Capture the cell that displays the provided text and extract its (X, Y) central coordinate. 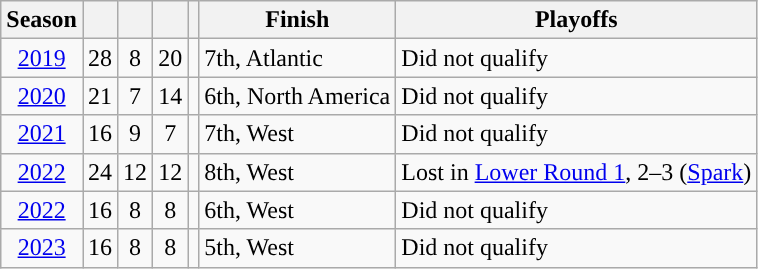
14 (170, 96)
7th, Atlantic (298, 58)
9 (136, 134)
6th, North America (298, 96)
21 (100, 96)
Lost in Lower Round 1, 2–3 (Spark) (576, 172)
20 (170, 58)
5th, West (298, 248)
Playoffs (576, 20)
2020 (42, 96)
2023 (42, 248)
6th, West (298, 210)
7th, West (298, 134)
Finish (298, 20)
2019 (42, 58)
8th, West (298, 172)
2021 (42, 134)
Season (42, 20)
24 (100, 172)
28 (100, 58)
